Search for the cell housing the specified text and yield its [X, Y] center coordinate. 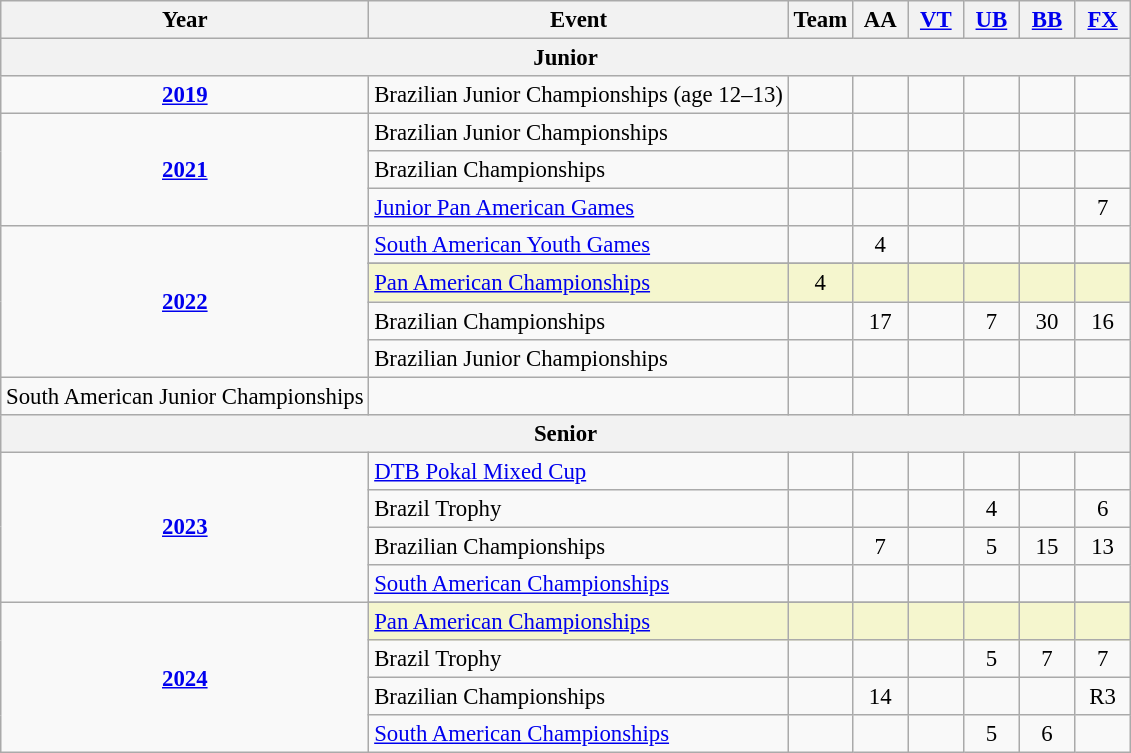
16 [1103, 321]
Event [578, 20]
13 [1103, 546]
VT [936, 20]
UB [992, 20]
Junior Pan American Games [578, 208]
FX [1103, 20]
14 [880, 697]
BB [1047, 20]
17 [880, 321]
30 [1047, 321]
Senior [566, 433]
South American Youth Games [578, 245]
2024 [185, 677]
2023 [185, 527]
R3 [1103, 697]
Year [185, 20]
2022 [185, 301]
South American Junior Championships [185, 396]
Team [820, 20]
AA [880, 20]
Brazilian Junior Championships (age 12–13) [578, 95]
2019 [185, 95]
Junior [566, 58]
15 [1047, 546]
DTB Pokal Mixed Cup [578, 471]
2021 [185, 170]
